Return (x, y) of the center of cell containing provided text 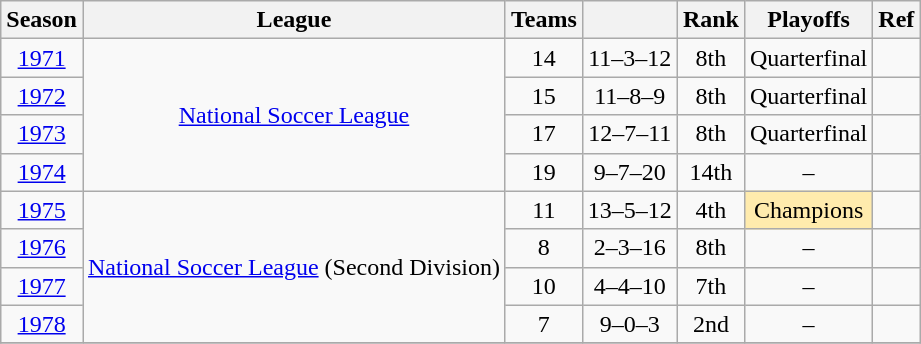
7th (710, 286)
2–3–16 (630, 248)
14th (710, 172)
19 (544, 172)
1972 (42, 96)
National Soccer League (Second Division) (294, 267)
13–5–12 (630, 210)
Teams (544, 20)
9–0–3 (630, 324)
4–4–10 (630, 286)
Playoffs (808, 20)
1971 (42, 58)
10 (544, 286)
8 (544, 248)
11–3–12 (630, 58)
17 (544, 134)
7 (544, 324)
League (294, 20)
11–8–9 (630, 96)
Ref (896, 20)
2nd (710, 324)
Champions (808, 210)
1978 (42, 324)
11 (544, 210)
1974 (42, 172)
1977 (42, 286)
Rank (710, 20)
15 (544, 96)
1976 (42, 248)
1975 (42, 210)
National Soccer League (294, 115)
4th (710, 210)
1973 (42, 134)
Season (42, 20)
14 (544, 58)
9–7–20 (630, 172)
12–7–11 (630, 134)
